From the cell containing the given text, extract its center point as (X, Y) coordinate. 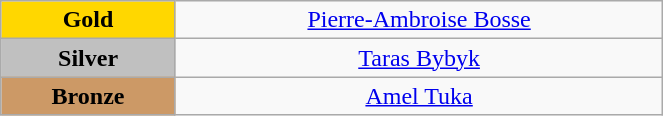
Silver (88, 58)
Taras Bybyk (418, 58)
Pierre-Ambroise Bosse (418, 20)
Gold (88, 20)
Bronze (88, 96)
Amel Tuka (418, 96)
